Pinpoint the cell where the given text exists, returning its (x, y) midpoint coordinate. 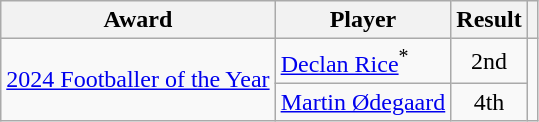
4th (489, 102)
Result (489, 20)
2024 Footballer of the Year (138, 80)
Player (363, 20)
2nd (489, 62)
Award (138, 20)
Declan Rice* (363, 62)
Martin Ødegaard (363, 102)
